Extract the (x, y) coordinate from the center of the cell holding the provided text.  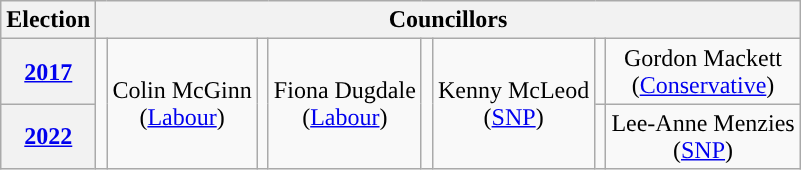
Fiona Dugdale(Labour) (344, 104)
Councillors (448, 20)
2017 (48, 72)
Gordon Mackett(Conservative) (703, 72)
Lee-Anne Menzies(SNP) (703, 136)
Colin McGinn(Labour) (182, 104)
Kenny McLeod(SNP) (513, 104)
Election (48, 20)
2022 (48, 136)
